Capture the cell that displays the provided text and extract its [x, y] central coordinate. 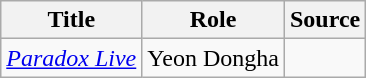
Title [72, 20]
Role [214, 20]
Yeon Dongha [214, 58]
Source [324, 20]
Paradox Live [72, 58]
